Detect which cell encompasses the target text, then output its [X, Y] center coordinate. 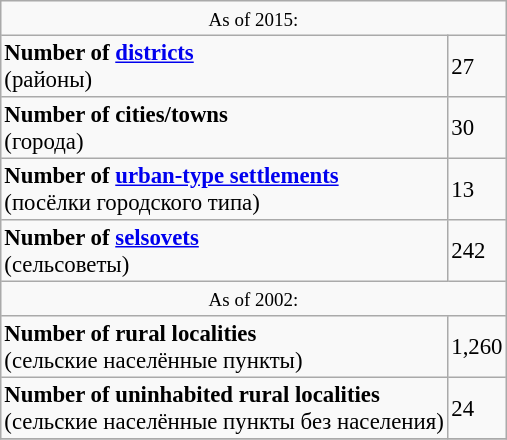
Number of cities/towns(города) [224, 128]
13 [476, 189]
Number of urban-type settlements(посёлки городского типа) [224, 189]
242 [476, 251]
1,260 [476, 347]
Number of selsovets(сельсоветы) [224, 251]
Number of uninhabited rural localities(сельские населённые пункты без населения) [224, 408]
As of 2002: [254, 298]
Number of rural localities(сельские населённые пункты) [224, 347]
As of 2015: [254, 18]
24 [476, 408]
Number of districts(районы) [224, 66]
27 [476, 66]
30 [476, 128]
